Search for the cell housing the specified text and yield its [x, y] center coordinate. 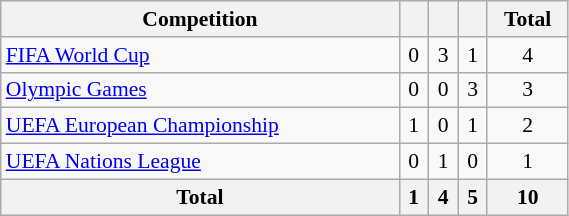
FIFA World Cup [200, 55]
UEFA European Championship [200, 126]
2 [528, 126]
UEFA Nations League [200, 162]
Competition [200, 19]
10 [528, 197]
Olympic Games [200, 90]
5 [472, 197]
